For the text-containing cell, return its midpoint in [x, y] coordinate format. 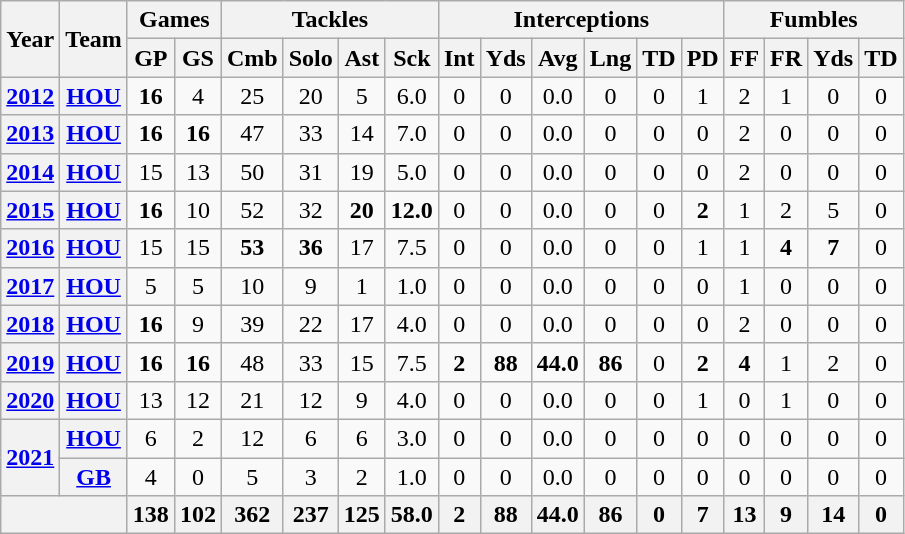
2018 [30, 324]
5.0 [412, 172]
2021 [30, 457]
48 [252, 362]
32 [310, 210]
2012 [30, 96]
Fumbles [814, 20]
21 [252, 400]
GS [198, 58]
Avg [558, 58]
PD [702, 58]
Solo [310, 58]
102 [198, 515]
52 [252, 210]
19 [362, 172]
50 [252, 172]
6.0 [412, 96]
3 [310, 477]
Ast [362, 58]
138 [150, 515]
2017 [30, 286]
Cmb [252, 58]
22 [310, 324]
58.0 [412, 515]
2016 [30, 248]
12.0 [412, 210]
GP [150, 58]
362 [252, 515]
125 [362, 515]
FF [744, 58]
3.0 [412, 438]
Int [459, 58]
2015 [30, 210]
Interceptions [581, 20]
36 [310, 248]
47 [252, 134]
39 [252, 324]
2014 [30, 172]
53 [252, 248]
31 [310, 172]
25 [252, 96]
2013 [30, 134]
237 [310, 515]
Year [30, 39]
FR [786, 58]
Sck [412, 58]
7.0 [412, 134]
Games [174, 20]
Tackles [330, 20]
Team [94, 39]
Lng [610, 58]
GB [94, 477]
2020 [30, 400]
2019 [30, 362]
